Extract the (X, Y) coordinate from the center of the cell holding the provided text.  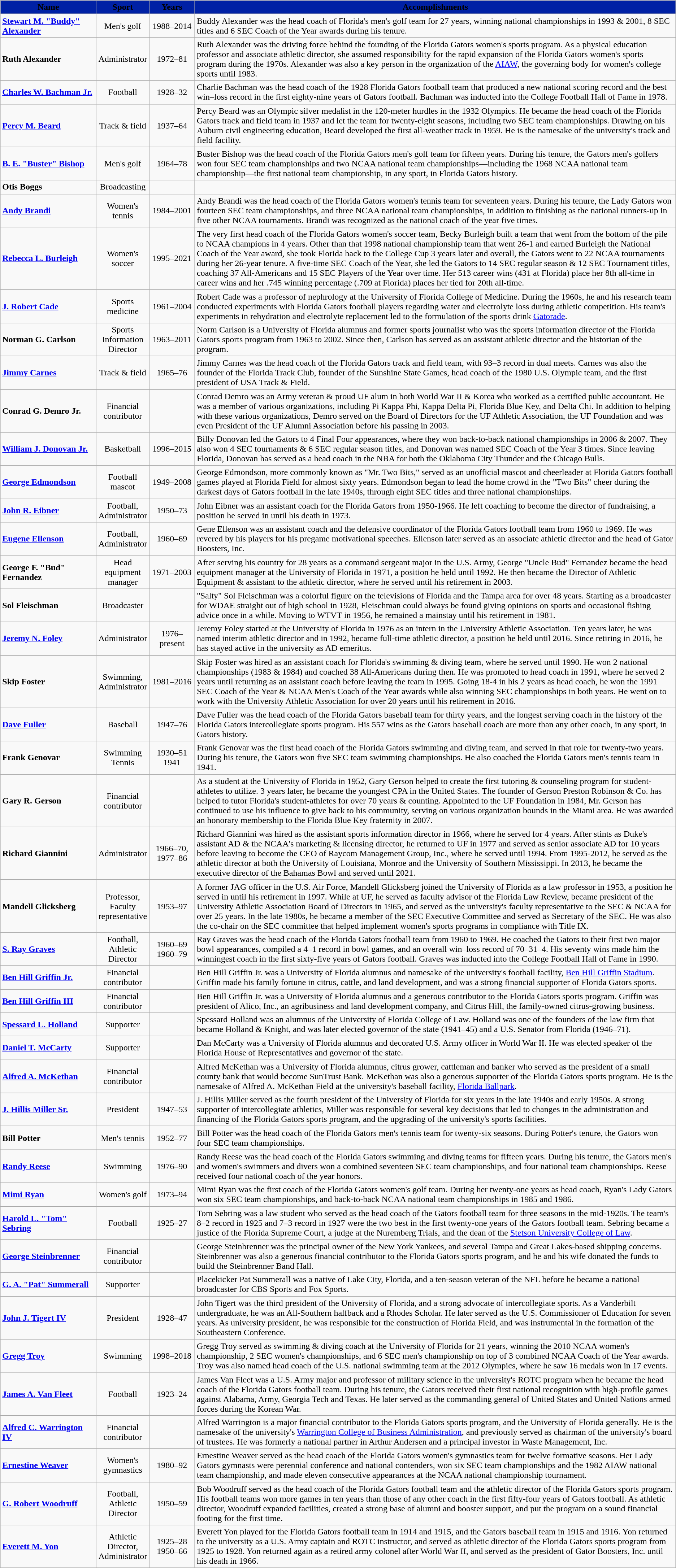
1996–2015 (172, 449)
Percy M. Beard (48, 126)
1963–2011 (172, 339)
1961–2004 (172, 306)
Harold L. "Tom" Sebring (48, 1223)
Jeremy N. Foley (48, 639)
Charles W. Bachman Jr. (48, 92)
Accomplishments (435, 7)
S. Ray Graves (48, 949)
1925–27 (172, 1223)
1952–77 (172, 1138)
Women's golf (123, 1195)
1960–691960–79 (172, 949)
Athletic Director,Administrator (123, 1546)
1947–53 (172, 1110)
1981–2016 (172, 681)
Rebecca L. Burleigh (48, 258)
Eugene Ellenson (48, 539)
Broadcaster (123, 605)
1998–2018 (172, 1356)
Skip Foster (48, 681)
Norman G. Carlson (48, 339)
Gary R. Gerson (48, 801)
Women's soccer (123, 258)
1980–92 (172, 1465)
Jimmy Carnes (48, 373)
1928–47 (172, 1317)
George Edmondson (48, 482)
1973–94 (172, 1195)
1950–73 (172, 510)
Otis Boggs (48, 187)
1947–76 (172, 724)
1964–78 (172, 164)
John R. Eibner (48, 510)
Sports medicine (123, 306)
Mandell Glicksberg (48, 906)
J. Hillis Miller Sr. (48, 1110)
1976–90 (172, 1166)
Ben Hill Griffin Jr. (48, 977)
1971–2003 (172, 572)
Gregg Troy (48, 1356)
Women's tennis (123, 210)
1928–32 (172, 92)
Richard Giannini (48, 853)
J. Robert Cade (48, 306)
B. E. "Buster" Bishop (48, 164)
1923–24 (172, 1394)
1949–2008 (172, 482)
1960–69 (172, 539)
Bill Potter (48, 1138)
George Steinbrenner (48, 1256)
Swimming,Administrator (123, 681)
Andy Brandi (48, 210)
1925–281950–66 (172, 1546)
William J. Donovan Jr. (48, 449)
Name (48, 7)
1984–2001 (172, 210)
Mimi Ryan (48, 1195)
Frank Genovar (48, 758)
Sol Fleischman (48, 605)
Years (172, 7)
Spessard L. Holland (48, 1024)
1965–76 (172, 373)
1937–64 (172, 126)
Head equipment manager (123, 572)
Stewart M. "Buddy" Alexander (48, 26)
G. A. "Pat" Summerall (48, 1284)
Ernestine Weaver (48, 1465)
G. Robert Woodruff (48, 1504)
Daniel T. McCarty (48, 1048)
Women's gymnastics (123, 1465)
Alfred A. McKethan (48, 1076)
1966–70,1977–86 (172, 853)
George F. "Bud" Fernandez (48, 572)
1976–present (172, 639)
Sport (123, 7)
Ben Hill Griffin III (48, 1001)
Broadcasting (123, 187)
Alfred C. Warrington IV (48, 1432)
Sports Information Director (123, 339)
1930–511941 (172, 758)
John J. Tigert IV (48, 1317)
1972–81 (172, 59)
1995–2021 (172, 258)
Conrad G. Demro Jr. (48, 411)
Dave Fuller (48, 724)
Ruth Alexander (48, 59)
SwimmingTennis (123, 758)
Randy Reese (48, 1166)
1950–59 (172, 1504)
Basketball (123, 449)
Men's tennis (123, 1138)
James A. Van Fleet (48, 1394)
Baseball (123, 724)
Professor,Faculty representative (123, 906)
1953–97 (172, 906)
Football mascot (123, 482)
1988–2014 (172, 26)
Everett M. Yon (48, 1546)
